Output the [X, Y] coordinate of the center of the cell containing the given text.  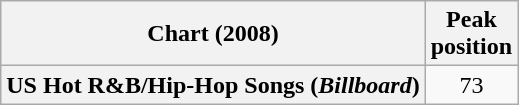
Peakposition [471, 34]
Chart (2008) [213, 34]
73 [471, 85]
US Hot R&B/Hip-Hop Songs (Billboard) [213, 85]
